Find where the given text appears and provide that cell's center as [x, y] coordinate. 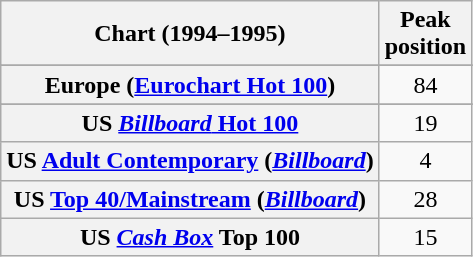
Europe (Eurochart Hot 100) [190, 85]
US Top 40/Mainstream (Billboard) [190, 199]
US Billboard Hot 100 [190, 123]
15 [425, 237]
84 [425, 85]
US Adult Contemporary (Billboard) [190, 161]
Peakposition [425, 34]
19 [425, 123]
Chart (1994–1995) [190, 34]
28 [425, 199]
4 [425, 161]
US Cash Box Top 100 [190, 237]
